Search for the cell housing the specified text and yield its (X, Y) center coordinate. 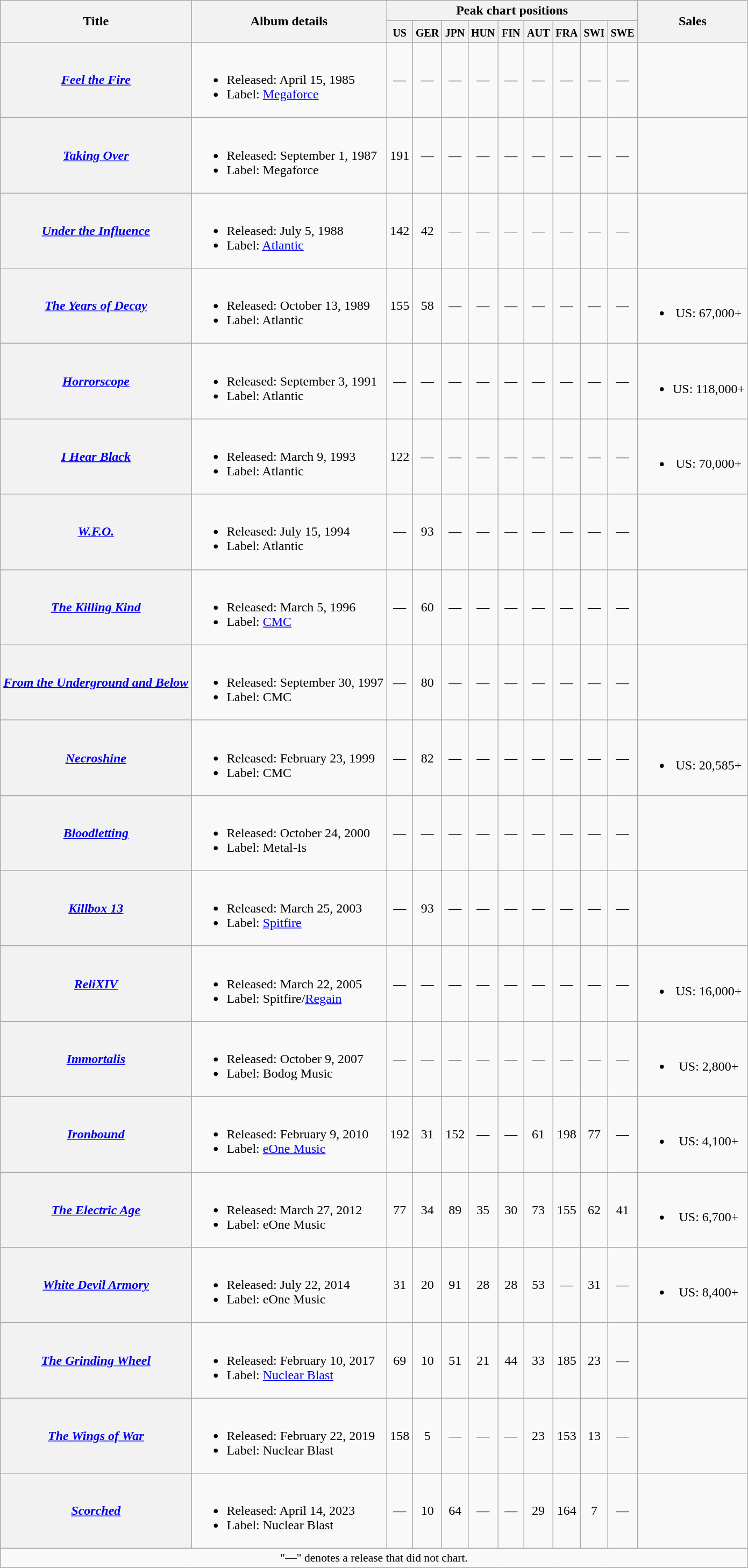
29 (538, 1511)
7 (594, 1511)
W.F.O. (96, 532)
US: 70,000+ (693, 457)
41 (623, 1210)
Released: March 27, 2012Label: eOne Music (289, 1210)
Peak chart positions (512, 11)
89 (455, 1210)
JPN (455, 32)
Under the Influence (96, 231)
Ironbound (96, 1135)
58 (427, 306)
73 (538, 1210)
53 (538, 1285)
Released: February 10, 2017Label: Nuclear Blast (289, 1360)
Album details (289, 22)
34 (427, 1210)
Immortalis (96, 1059)
13 (594, 1436)
Released: April 14, 2023Label: Nuclear Blast (289, 1511)
191 (400, 155)
185 (567, 1360)
122 (400, 457)
FRA (567, 32)
US: 8,400+ (693, 1285)
US: 20,585+ (693, 758)
35 (483, 1210)
FIN (511, 32)
Necroshine (96, 758)
US: 67,000+ (693, 306)
Released: October 9, 2007Label: Bodog Music (289, 1059)
69 (400, 1360)
The Killing Kind (96, 607)
142 (400, 231)
Killbox 13 (96, 908)
Horrorscope (96, 381)
Released: July 22, 2014Label: eOne Music (289, 1285)
The Wings of War (96, 1436)
192 (400, 1135)
Bloodletting (96, 833)
Released: September 1, 1987Label: Megaforce (289, 155)
Released: July 5, 1988Label: Atlantic (289, 231)
The Electric Age (96, 1210)
62 (594, 1210)
Released: March 25, 2003Label: Spitfire (289, 908)
80 (427, 682)
61 (538, 1135)
US: 2,800+ (693, 1059)
Scorched (96, 1511)
US (400, 32)
Released: March 5, 1996Label: CMC (289, 607)
Title (96, 22)
33 (538, 1360)
Taking Over (96, 155)
Sales (693, 22)
The Grinding Wheel (96, 1360)
153 (567, 1436)
198 (567, 1135)
US: 118,000+ (693, 381)
20 (427, 1285)
US: 16,000+ (693, 983)
Released: July 15, 1994Label: Atlantic (289, 532)
"—" denotes a release that did not chart. (374, 1558)
152 (455, 1135)
Released: April 15, 1985Label: Megaforce (289, 80)
Released: February 23, 1999Label: CMC (289, 758)
Released: September 3, 1991Label: Atlantic (289, 381)
5 (427, 1436)
51 (455, 1360)
The Years of Decay (96, 306)
Released: February 22, 2019Label: Nuclear Blast (289, 1436)
44 (511, 1360)
From the Underground and Below (96, 682)
Feel the Fire (96, 80)
21 (483, 1360)
42 (427, 231)
Released: October 13, 1989Label: Atlantic (289, 306)
Released: March 9, 1993Label: Atlantic (289, 457)
64 (455, 1511)
91 (455, 1285)
82 (427, 758)
Released: March 22, 2005Label: Spitfire/Regain (289, 983)
I Hear Black (96, 457)
US: 6,700+ (693, 1210)
GER (427, 32)
Released: February 9, 2010Label: eOne Music (289, 1135)
HUN (483, 32)
White Devil Armory (96, 1285)
Released: October 24, 2000Label: Metal-Is (289, 833)
SWE (623, 32)
164 (567, 1511)
US: 4,100+ (693, 1135)
Released: September 30, 1997Label: CMC (289, 682)
ReliXIV (96, 983)
158 (400, 1436)
30 (511, 1210)
SWI (594, 32)
60 (427, 607)
AUT (538, 32)
